Return the (x, y) coordinate for the center point of the cell that contains the specified text.  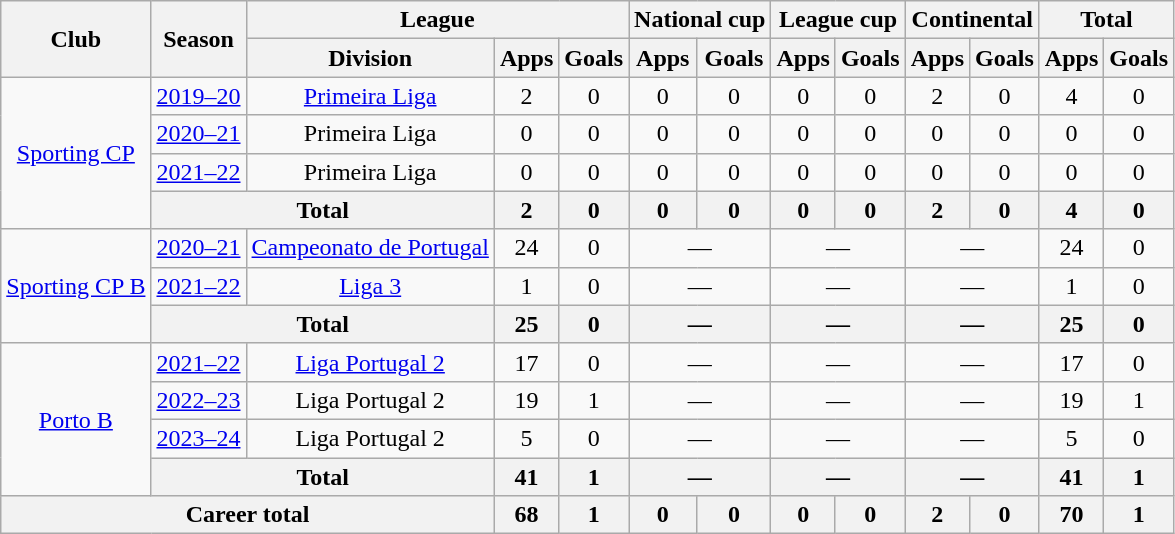
Continental (972, 20)
League (438, 20)
2022–23 (198, 400)
Porto B (76, 419)
Liga 3 (370, 286)
70 (1071, 515)
68 (526, 515)
2019–20 (198, 96)
National cup (700, 20)
Club (76, 39)
Career total (248, 515)
2023–24 (198, 438)
League cup (838, 20)
Season (198, 39)
Sporting CP (76, 153)
Sporting CP B (76, 286)
Campeonato de Portugal (370, 248)
Division (370, 58)
